For the text-containing cell, return its midpoint in (x, y) coordinate format. 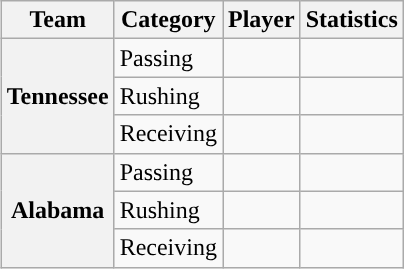
Statistics (352, 20)
Player (261, 20)
Team (58, 20)
Alabama (58, 210)
Category (168, 20)
Tennessee (58, 96)
